For the text-containing cell, return its midpoint in (x, y) coordinate format. 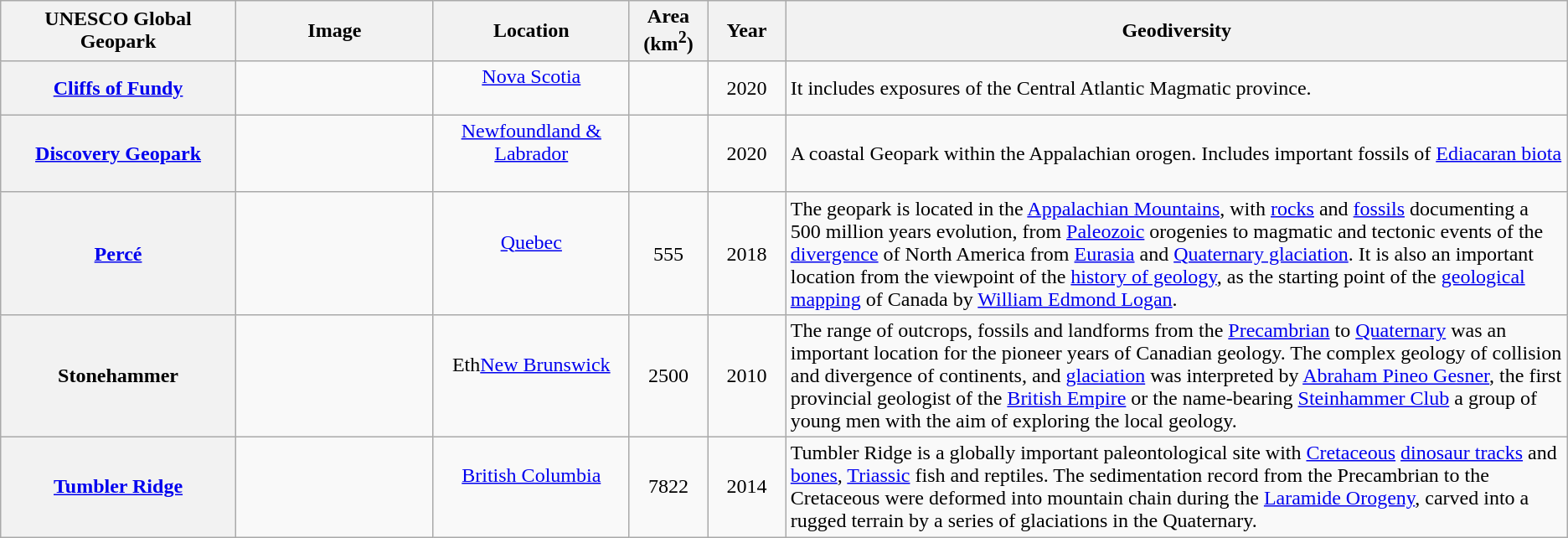
Percé (119, 253)
2014 (747, 488)
7822 (668, 488)
A coastal Geopark within the Appalachian orogen. Includes important fossils of Ediacaran biota (1176, 153)
It includes exposures of the Central Atlantic Magmatic province. (1176, 87)
Newfoundland & Labrador (531, 153)
Area(km2) (668, 31)
2010 (747, 375)
Image (334, 31)
Geodiversity (1176, 31)
Location (531, 31)
555 (668, 253)
Nova Scotia (531, 87)
Tumbler Ridge (119, 488)
UNESCO Global Geopark (119, 31)
British Columbia (531, 488)
Year (747, 31)
Stonehammer (119, 375)
EthNew Brunswick (531, 375)
Cliffs of Fundy (119, 87)
2018 (747, 253)
Quebec (531, 253)
2500 (668, 375)
Discovery Geopark (119, 153)
